Capture the cell that displays the provided text and extract its (x, y) central coordinate. 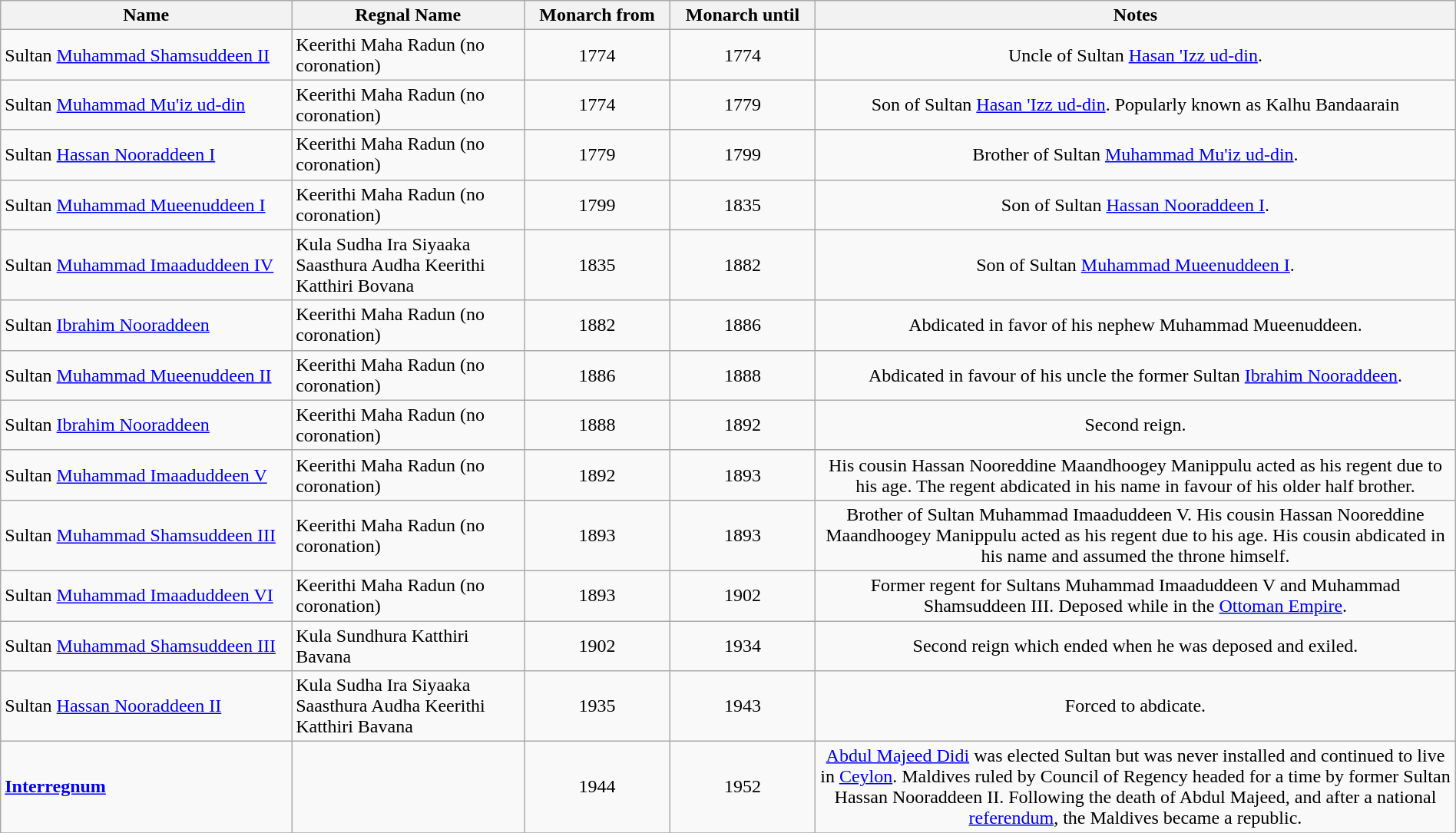
1952 (742, 788)
Sultan Muhammad Mueenuddeen II (146, 375)
Monarch from (597, 15)
Brother of Sultan Muhammad Mu'iz ud-din. (1136, 155)
1935 (597, 706)
Second reign which ended when he was deposed and exiled. (1136, 645)
Son of Sultan Muhammad Mueenuddeen I. (1136, 265)
Abdicated in favor of his nephew Muhammad Mueenuddeen. (1136, 326)
Sultan Muhammad Imaaduddeen V (146, 474)
Uncle of Sultan Hasan 'Izz ud-din. (1136, 55)
Kula Sudha Ira Siyaaka Saasthura Audha Keerithi Katthiri Bavana (409, 706)
Name (146, 15)
Notes (1136, 15)
Sultan Muhammad Mu'iz ud-din (146, 104)
Second reign. (1136, 425)
Son of Sultan Hasan 'Izz ud-din. Popularly known as Kalhu Bandaarain (1136, 104)
Interregnum (146, 788)
1943 (742, 706)
Monarch until (742, 15)
Sultan Muhammad Imaaduddeen IV (146, 265)
Son of Sultan Hassan Nooraddeen I. (1136, 204)
1934 (742, 645)
Former regent for Sultans Muhammad Imaaduddeen V and Muhammad Shamsuddeen III. Deposed while in the Ottoman Empire. (1136, 596)
Kula Sundhura Katthiri Bavana (409, 645)
Abdicated in favour of his uncle the former Sultan Ibrahim Nooraddeen. (1136, 375)
Regnal Name (409, 15)
Sultan Muhammad Shamsuddeen II (146, 55)
Forced to abdicate. (1136, 706)
Sultan Muhammad Imaaduddeen VI (146, 596)
Sultan Muhammad Mueenuddeen I (146, 204)
Sultan Hassan Nooraddeen I (146, 155)
Sultan Hassan Nooraddeen II (146, 706)
Kula Sudha Ira Siyaaka Saasthura Audha Keerithi Katthiri Bovana (409, 265)
1944 (597, 788)
